Return [x, y] of the center of cell containing provided text 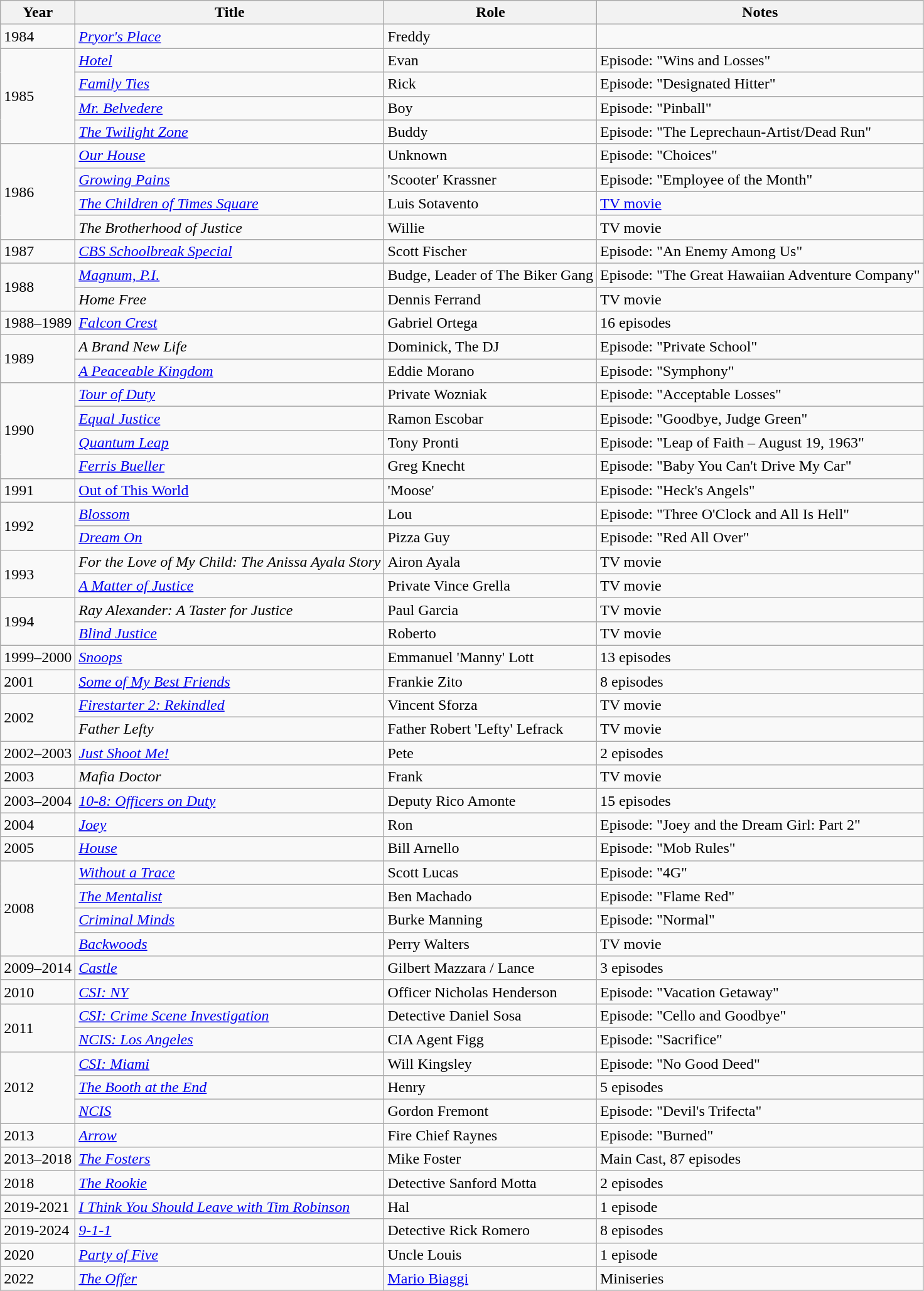
Detective Sanford Motta [491, 1183]
Henry [491, 1088]
1984 [38, 36]
Father Robert 'Lefty' Lefrack [491, 729]
Magnum, P.I. [230, 275]
3 episodes [760, 968]
Without a Trace [230, 872]
1986 [38, 191]
Budge, Leader of The Biker Gang [491, 275]
Pryor's Place [230, 36]
Episode: "The Great Hawaiian Adventure Company" [760, 275]
The Children of Times Square [230, 203]
Growing Pains [230, 179]
Episode: "Heck's Angels" [760, 490]
10-8: Officers on Duty [230, 801]
Eddie Morano [491, 371]
2018 [38, 1183]
Firestarter 2: Rekindled [230, 705]
Roberto [491, 633]
Some of My Best Friends [230, 681]
Episode: "Cello and Goodbye" [760, 1015]
Episode: "Vacation Getaway" [760, 992]
Episode: "Leap of Faith – August 19, 1963" [760, 442]
Dennis Ferrand [491, 299]
CSI: Miami [230, 1064]
Episode: "Flame Red" [760, 896]
Falcon Crest [230, 323]
Episode: "Red All Over" [760, 538]
Dominick, The DJ [491, 347]
Freddy [491, 36]
Willie [491, 227]
The Offer [230, 1278]
Notes [760, 13]
Episode: "Wins and Losses" [760, 60]
2002 [38, 717]
NCIS [230, 1112]
Rick [491, 84]
Role [491, 13]
2012 [38, 1088]
Detective Rick Romero [491, 1231]
Criminal Minds [230, 920]
For the Love of My Child: The Anissa Ayala Story [230, 562]
Vincent Sforza [491, 705]
1991 [38, 490]
Episode: "Burned" [760, 1135]
Episode: "Private School" [760, 347]
1990 [38, 431]
CSI: Crime Scene Investigation [230, 1015]
Episode: "Acceptable Losses" [760, 395]
Hotel [230, 60]
A Peaceable Kingdom [230, 371]
CIA Agent Figg [491, 1039]
Equal Justice [230, 419]
2002–2003 [38, 753]
Dream On [230, 538]
Joey [230, 825]
Episode: "Devil's Trifecta" [760, 1112]
Ben Machado [491, 896]
Officer Nicholas Henderson [491, 992]
13 episodes [760, 657]
Episode: "Three O'Clock and All Is Hell" [760, 514]
1987 [38, 251]
Scott Fischer [491, 251]
Episode: "The Leprechaun-Artist/Dead Run" [760, 132]
Arrow [230, 1135]
Detective Daniel Sosa [491, 1015]
Luis Sotavento [491, 203]
Buddy [491, 132]
Mr. Belvedere [230, 108]
Deputy Rico Amonte [491, 801]
Boy [491, 108]
2010 [38, 992]
Episode: "Employee of the Month" [760, 179]
Our House [230, 156]
9-1-1 [230, 1231]
Airon Ayala [491, 562]
Will Kingsley [491, 1064]
Blind Justice [230, 633]
Episode: "Choices" [760, 156]
Episode: "4G" [760, 872]
Miniseries [760, 1278]
2001 [38, 681]
2020 [38, 1255]
Ray Alexander: A Taster for Justice [230, 609]
1999–2000 [38, 657]
2022 [38, 1278]
Out of This World [230, 490]
2004 [38, 825]
The Fosters [230, 1159]
Title [230, 13]
2013–2018 [38, 1159]
Episode: "Symphony" [760, 371]
Ferris Bueller [230, 466]
Mario Biaggi [491, 1278]
Greg Knecht [491, 466]
Snoops [230, 657]
1992 [38, 526]
Backwoods [230, 944]
Ron [491, 825]
Evan [491, 60]
Uncle Louis [491, 1255]
Scott Lucas [491, 872]
2008 [38, 908]
2019-2021 [38, 1207]
CBS Schoolbreak Special [230, 251]
2013 [38, 1135]
Paul Garcia [491, 609]
Private Vince Grella [491, 586]
Mike Foster [491, 1159]
Lou [491, 514]
Emmanuel 'Manny' Lott [491, 657]
The Rookie [230, 1183]
Episode: "Normal" [760, 920]
The Booth at the End [230, 1088]
Castle [230, 968]
Episode: "Joey and the Dream Girl: Part 2" [760, 825]
Episode: "An Enemy Among Us" [760, 251]
Father Lefty [230, 729]
'Scooter' Krassner [491, 179]
Frank [491, 777]
2005 [38, 849]
Episode: "Designated Hitter" [760, 84]
15 episodes [760, 801]
Main Cast, 87 episodes [760, 1159]
5 episodes [760, 1088]
I Think You Should Leave with Tim Robinson [230, 1207]
Just Shoot Me! [230, 753]
Perry Walters [491, 944]
Tony Pronti [491, 442]
The Brotherhood of Justice [230, 227]
1985 [38, 96]
2019-2024 [38, 1231]
Mafia Doctor [230, 777]
1994 [38, 621]
CSI: NY [230, 992]
A Brand New Life [230, 347]
Episode: "Pinball" [760, 108]
Quantum Leap [230, 442]
Gordon Fremont [491, 1112]
Gabriel Ortega [491, 323]
Episode: "Baby You Can't Drive My Car" [760, 466]
A Matter of Justice [230, 586]
1988 [38, 287]
Fire Chief Raynes [491, 1135]
NCIS: Los Angeles [230, 1039]
Party of Five [230, 1255]
2003–2004 [38, 801]
Episode: "Goodbye, Judge Green" [760, 419]
1988–1989 [38, 323]
Year [38, 13]
Episode: "Sacrifice" [760, 1039]
Private Wozniak [491, 395]
Home Free [230, 299]
Gilbert Mazzara / Lance [491, 968]
House [230, 849]
Burke Manning [491, 920]
2003 [38, 777]
'Moose' [491, 490]
The Mentalist [230, 896]
Frankie Zito [491, 681]
Bill Arnello [491, 849]
Family Ties [230, 84]
Episode: "Mob Rules" [760, 849]
Tour of Duty [230, 395]
Blossom [230, 514]
Pete [491, 753]
1989 [38, 359]
2011 [38, 1027]
16 episodes [760, 323]
Pizza Guy [491, 538]
Ramon Escobar [491, 419]
Unknown [491, 156]
2009–2014 [38, 968]
Hal [491, 1207]
The Twilight Zone [230, 132]
1993 [38, 574]
Episode: "No Good Deed" [760, 1064]
